Find where the given text appears and provide that cell's center as [x, y] coordinate. 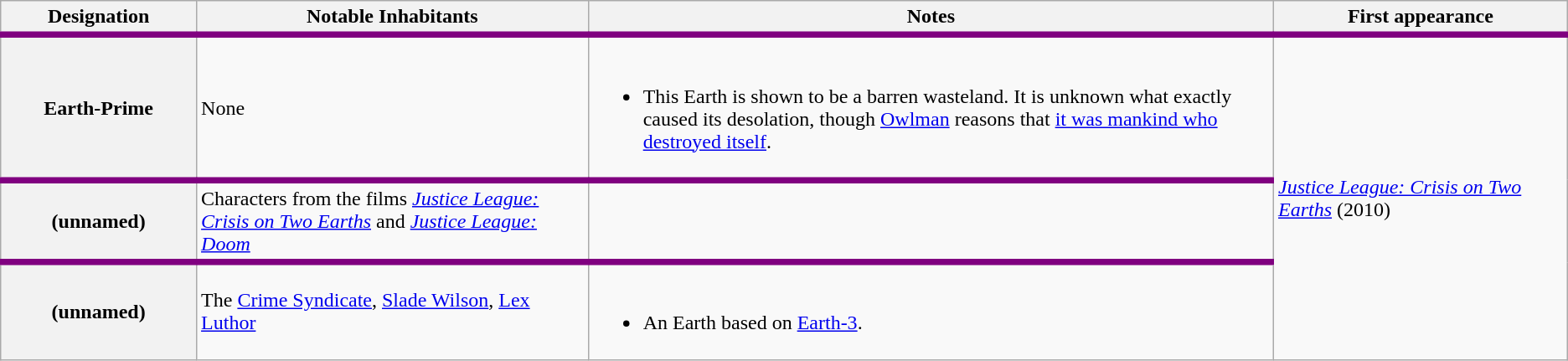
First appearance [1421, 18]
Justice League: Crisis on Two Earths (2010) [1421, 198]
Earth-Prime [99, 107]
Designation [99, 18]
The Crime Syndicate, Slade Wilson, Lex Luthor [393, 311]
None [393, 107]
Notes [931, 18]
Notable Inhabitants [393, 18]
An Earth based on Earth-3. [931, 311]
Characters from the films Justice League: Crisis on Two Earths and Justice League: Doom [393, 221]
